Return the (X, Y) coordinate for the center point of the cell that contains the specified text.  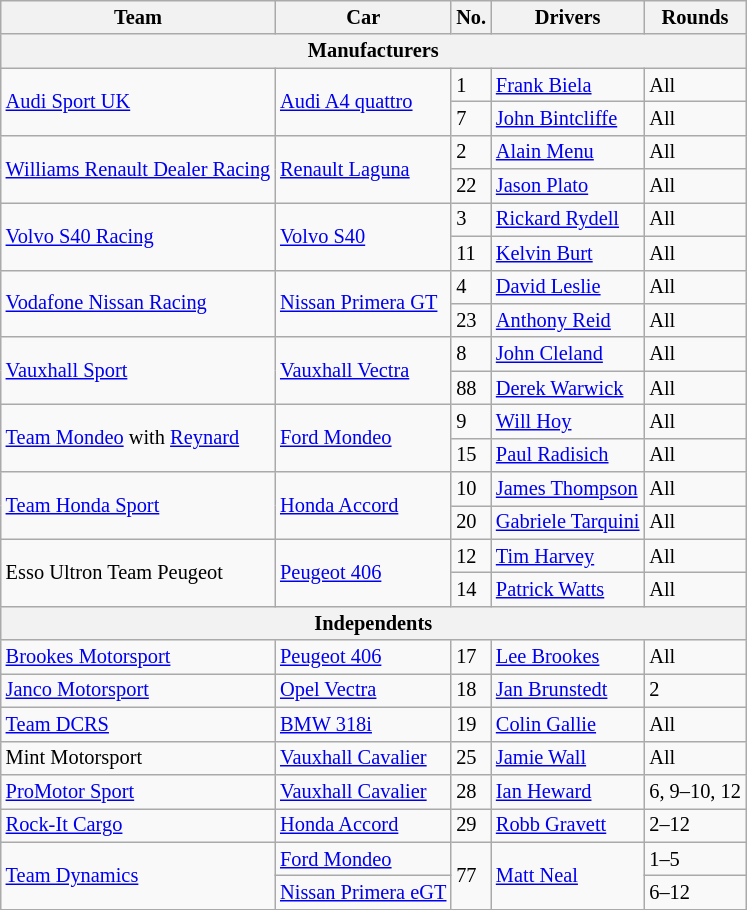
Rock-It Cargo (138, 825)
Janco Motorsport (138, 690)
David Leslie (568, 287)
8 (471, 354)
Robb Gravett (568, 825)
1–5 (694, 859)
Vodafone Nissan Racing (138, 304)
BMW 318i (363, 724)
3 (471, 219)
Vauxhall Vectra (363, 370)
2–12 (694, 825)
25 (471, 758)
12 (471, 556)
19 (471, 724)
Esso Ultron Team Peugeot (138, 572)
Audi A4 quattro (363, 102)
Car (363, 17)
Jamie Wall (568, 758)
Mint Motorsport (138, 758)
Vauxhall Sport (138, 370)
Tim Harvey (568, 556)
20 (471, 522)
Audi Sport UK (138, 102)
Anthony Reid (568, 320)
Team Dynamics (138, 876)
Brookes Motorsport (138, 657)
11 (471, 253)
Team (138, 17)
Team DCRS (138, 724)
Will Hoy (568, 421)
23 (471, 320)
Volvo S40 Racing (138, 236)
7 (471, 118)
Independents (374, 623)
Drivers (568, 17)
Nissan Primera eGT (363, 892)
Alain Menu (568, 152)
Williams Renault Dealer Racing (138, 168)
Renault Laguna (363, 168)
Lee Brookes (568, 657)
No. (471, 17)
Team Honda Sport (138, 506)
John Cleland (568, 354)
88 (471, 388)
22 (471, 186)
4 (471, 287)
18 (471, 690)
James Thompson (568, 489)
28 (471, 791)
Jason Plato (568, 186)
Matt Neal (568, 876)
Gabriele Tarquini (568, 522)
15 (471, 455)
10 (471, 489)
Rickard Rydell (568, 219)
Derek Warwick (568, 388)
6, 9–10, 12 (694, 791)
John Bintcliffe (568, 118)
ProMotor Sport (138, 791)
77 (471, 876)
Rounds (694, 17)
Manufacturers (374, 51)
Opel Vectra (363, 690)
Jan Brunstedt (568, 690)
17 (471, 657)
14 (471, 589)
29 (471, 825)
Paul Radisich (568, 455)
6–12 (694, 892)
Kelvin Burt (568, 253)
1 (471, 85)
Colin Gallie (568, 724)
Patrick Watts (568, 589)
9 (471, 421)
Nissan Primera GT (363, 304)
Frank Biela (568, 85)
Volvo S40 (363, 236)
Ian Heward (568, 791)
Team Mondeo with Reynard (138, 438)
